Return the [x, y] coordinate for the center point of the cell that contains the specified text.  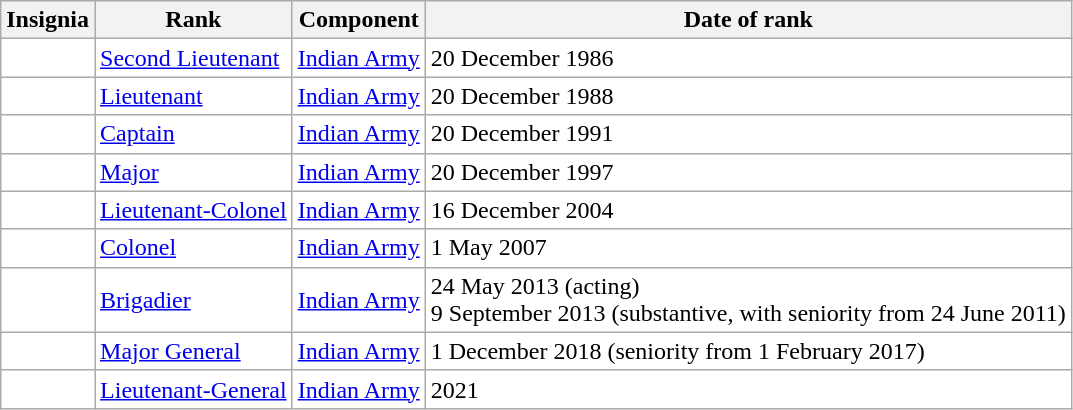
24 May 2013 (acting)9 September 2013 (substantive, with seniority from 24 June 2011) [748, 300]
1 December 2018 (seniority from 1 February 2017) [748, 351]
Date of rank [748, 20]
Captain [194, 134]
Rank [194, 20]
Second Lieutenant [194, 58]
20 December 1991 [748, 134]
20 December 1988 [748, 96]
Component [358, 20]
2021 [748, 389]
20 December 1997 [748, 172]
Brigadier [194, 300]
Lieutenant [194, 96]
Major General [194, 351]
Colonel [194, 248]
Major [194, 172]
16 December 2004 [748, 210]
Lieutenant-Colonel [194, 210]
Lieutenant-General [194, 389]
Insignia [48, 20]
20 December 1986 [748, 58]
1 May 2007 [748, 248]
